Return the (x, y) coordinate for the center point of the cell that contains the specified text.  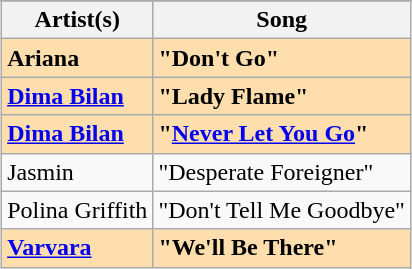
Polina Griffith (78, 210)
Artist(s) (78, 20)
"Desperate Foreigner" (282, 172)
Song (282, 20)
Jasmin (78, 172)
"We'll Be There" (282, 248)
Ariana (78, 58)
"Don't Tell Me Goodbye" (282, 210)
"Don't Go" (282, 58)
"Lady Flame" (282, 96)
"Never Let You Go" (282, 134)
Varvara (78, 248)
